Locate the cell with the specified text and output its [x, y] center coordinate. 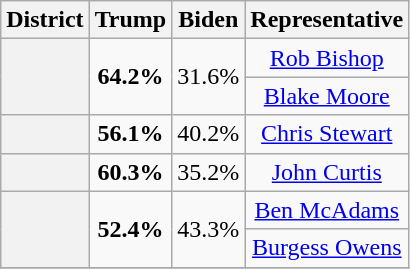
Burgess Owens [327, 248]
District [45, 20]
Biden [208, 20]
Rob Bishop [327, 58]
Representative [327, 20]
60.3% [130, 172]
40.2% [208, 134]
Ben McAdams [327, 210]
John Curtis [327, 172]
Chris Stewart [327, 134]
Trump [130, 20]
35.2% [208, 172]
56.1% [130, 134]
52.4% [130, 229]
64.2% [130, 77]
43.3% [208, 229]
Blake Moore [327, 96]
31.6% [208, 77]
